Identify which cell holds the provided text, then report its (X, Y) central coordinate. 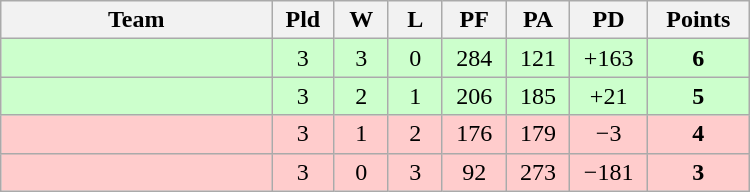
PD (608, 20)
179 (538, 134)
−3 (608, 134)
PF (474, 20)
−181 (608, 172)
PA (538, 20)
5 (698, 96)
+21 (608, 96)
Points (698, 20)
+163 (608, 58)
Pld (303, 20)
Team (136, 20)
284 (474, 58)
185 (538, 96)
206 (474, 96)
176 (474, 134)
6 (698, 58)
92 (474, 172)
4 (698, 134)
273 (538, 172)
121 (538, 58)
L (415, 20)
W (361, 20)
